Capture the cell that displays the provided text and extract its [X, Y] central coordinate. 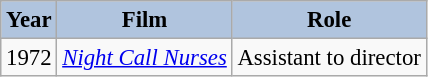
1972 [29, 58]
Assistant to director [329, 58]
Year [29, 20]
Role [329, 20]
Film [144, 20]
Night Call Nurses [144, 58]
